Capture the cell that displays the provided text and extract its (X, Y) central coordinate. 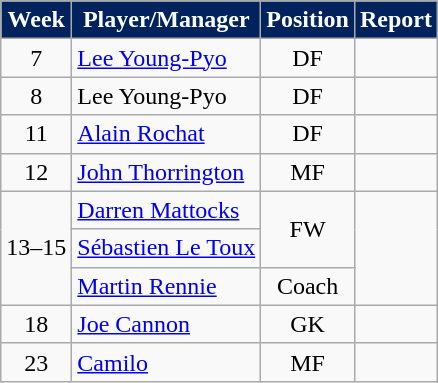
Joe Cannon (166, 324)
Report (396, 20)
8 (36, 96)
13–15 (36, 248)
7 (36, 58)
Alain Rochat (166, 134)
John Thorrington (166, 172)
Darren Mattocks (166, 210)
Position (308, 20)
23 (36, 362)
FW (308, 229)
18 (36, 324)
Player/Manager (166, 20)
11 (36, 134)
Martin Rennie (166, 286)
12 (36, 172)
Coach (308, 286)
Camilo (166, 362)
GK (308, 324)
Sébastien Le Toux (166, 248)
Week (36, 20)
